Pinpoint the cell where the given text exists, returning its (X, Y) midpoint coordinate. 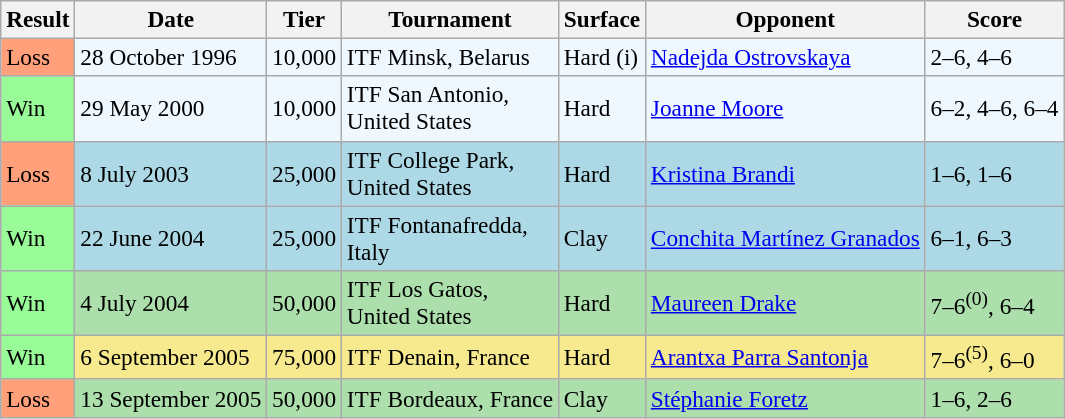
6–1, 6–3 (994, 238)
Surface (602, 19)
6–2, 4–6, 6–4 (994, 108)
ITF Los Gatos, United States (450, 302)
7–6(0), 6–4 (994, 302)
Tier (304, 19)
ITF Bordeaux, France (450, 398)
2–6, 4–6 (994, 57)
8 July 2003 (171, 174)
Hard (i) (602, 57)
ITF College Park, United States (450, 174)
1–6, 1–6 (994, 174)
Arantxa Parra Santonja (785, 357)
ITF Denain, France (450, 357)
28 October 1996 (171, 57)
ITF Minsk, Belarus (450, 57)
13 September 2005 (171, 398)
6 September 2005 (171, 357)
Opponent (785, 19)
7–6(5), 6–0 (994, 357)
Conchita Martínez Granados (785, 238)
Score (994, 19)
Date (171, 19)
Stéphanie Foretz (785, 398)
1–6, 2–6 (994, 398)
ITF San Antonio, United States (450, 108)
Kristina Brandi (785, 174)
Result (38, 19)
Maureen Drake (785, 302)
Joanne Moore (785, 108)
ITF Fontanafredda, Italy (450, 238)
Tournament (450, 19)
75,000 (304, 357)
29 May 2000 (171, 108)
22 June 2004 (171, 238)
4 July 2004 (171, 302)
Nadejda Ostrovskaya (785, 57)
